Search for the cell housing the specified text and yield its (x, y) center coordinate. 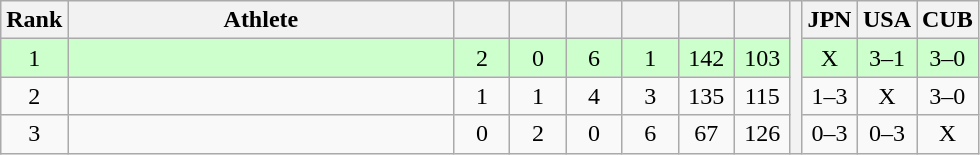
Rank (34, 20)
USA (886, 20)
JPN (829, 20)
142 (706, 58)
67 (706, 134)
Athlete (261, 20)
3–1 (886, 58)
4 (594, 96)
1–3 (829, 96)
CUB (947, 20)
115 (762, 96)
126 (762, 134)
103 (762, 58)
135 (706, 96)
